From the cell containing the given text, extract its center point as (X, Y) coordinate. 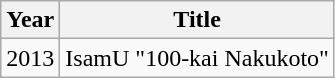
2013 (30, 58)
Title (198, 20)
Year (30, 20)
IsamU "100-kai Nakukoto" (198, 58)
